Scan for the cell matching the given text and deliver its [X, Y] coordinate at center. 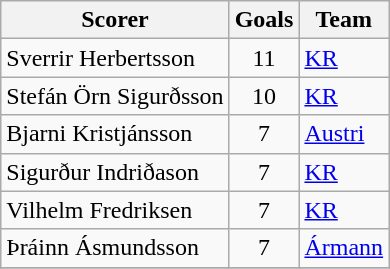
11 [264, 58]
Þráinn Ásmundsson [115, 248]
Team [344, 20]
Scorer [115, 20]
10 [264, 96]
Vilhelm Fredriksen [115, 210]
Stefán Örn Sigurðsson [115, 96]
Sigurður Indriðason [115, 172]
Austri [344, 134]
Sverrir Herbertsson [115, 58]
Goals [264, 20]
Ármann [344, 248]
Bjarni Kristjánsson [115, 134]
